Scan for the cell matching the given text and deliver its (X, Y) coordinate at center. 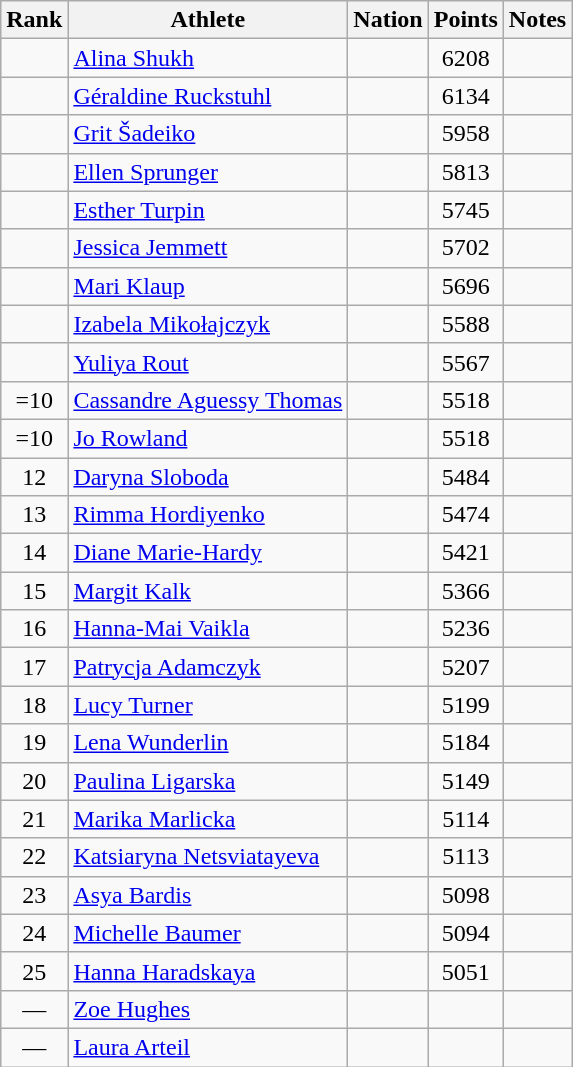
5199 (466, 705)
20 (34, 781)
5366 (466, 591)
24 (34, 933)
Hanna Haradskaya (208, 971)
Zoe Hughes (208, 1009)
Yuliya Rout (208, 362)
Izabela Mikołajczyk (208, 324)
Diane Marie-Hardy (208, 553)
5484 (466, 477)
Grit Šadeiko (208, 134)
19 (34, 743)
5051 (466, 971)
Points (466, 20)
Katsiaryna Netsviatayeva (208, 857)
Michelle Baumer (208, 933)
5696 (466, 286)
Lucy Turner (208, 705)
17 (34, 667)
25 (34, 971)
Paulina Ligarska (208, 781)
5567 (466, 362)
Notes (537, 20)
21 (34, 819)
5421 (466, 553)
5113 (466, 857)
Lena Wunderlin (208, 743)
Alina Shukh (208, 58)
Ellen Sprunger (208, 172)
5149 (466, 781)
Rimma Hordiyenko (208, 515)
Margit Kalk (208, 591)
23 (34, 895)
Rank (34, 20)
6134 (466, 96)
Jessica Jemmett (208, 248)
5114 (466, 819)
13 (34, 515)
Cassandre Aguessy Thomas (208, 400)
Marika Marlicka (208, 819)
5207 (466, 667)
Esther Turpin (208, 210)
5236 (466, 629)
5094 (466, 933)
12 (34, 477)
Jo Rowland (208, 438)
5813 (466, 172)
22 (34, 857)
Laura Arteil (208, 1047)
6208 (466, 58)
Asya Bardis (208, 895)
5474 (466, 515)
5745 (466, 210)
Mari Klaup (208, 286)
Hanna-Mai Vaikla (208, 629)
5184 (466, 743)
Géraldine Ruckstuhl (208, 96)
14 (34, 553)
16 (34, 629)
15 (34, 591)
5958 (466, 134)
Daryna Sloboda (208, 477)
5098 (466, 895)
Athlete (208, 20)
5588 (466, 324)
5702 (466, 248)
18 (34, 705)
Nation (388, 20)
Patrycja Adamczyk (208, 667)
